Pinpoint the cell where the given text exists, returning its [X, Y] midpoint coordinate. 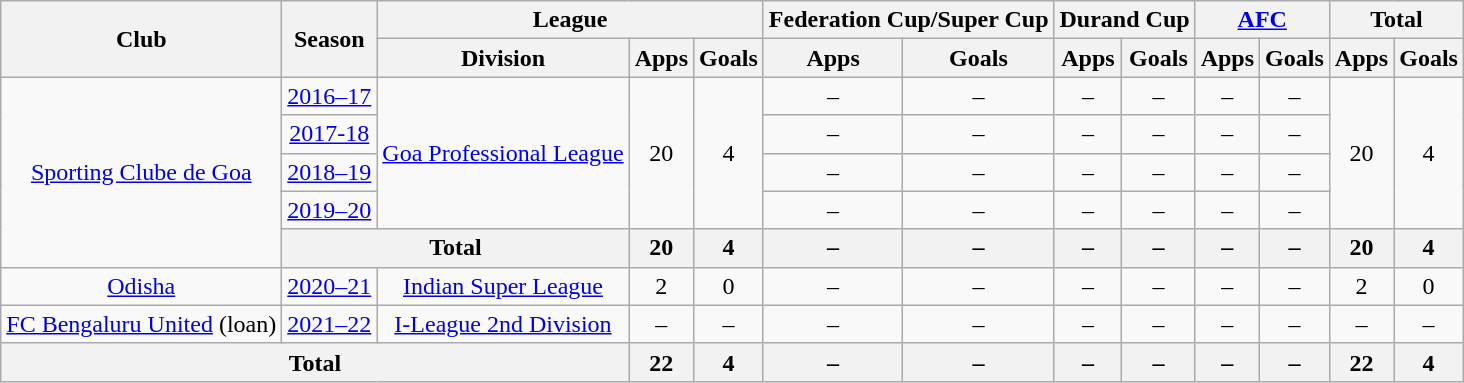
Durand Cup [1124, 20]
2018–19 [330, 172]
AFC [1262, 20]
Season [330, 39]
Sporting Clube de Goa [142, 172]
Division [503, 58]
2019–20 [330, 210]
Federation Cup/Super Cup [908, 20]
2020–21 [330, 286]
Club [142, 39]
FC Bengaluru United (loan) [142, 324]
2016–17 [330, 96]
Indian Super League [503, 286]
2017-18 [330, 134]
I-League 2nd Division [503, 324]
2021–22 [330, 324]
League [570, 20]
Odisha [142, 286]
Goa Professional League [503, 153]
